Capture the cell that displays the provided text and extract its (X, Y) central coordinate. 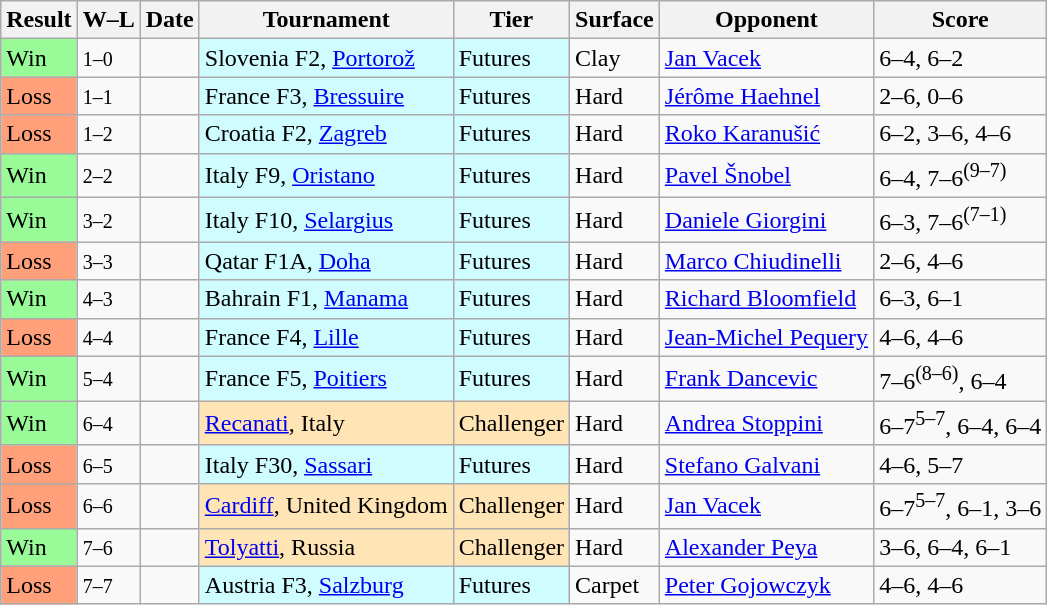
Surface (615, 20)
6–75–7, 6–4, 6–4 (960, 424)
6–6 (108, 506)
2–6, 0–6 (960, 96)
6–4 (108, 424)
5–4 (108, 378)
6–75–7, 6–1, 3–6 (960, 506)
Jean-Michel Pequery (766, 337)
3–3 (108, 261)
Tier (511, 20)
W–L (108, 20)
Stefano Galvani (766, 464)
1–1 (108, 96)
Qatar F1A, Doha (326, 261)
Jérôme Haehnel (766, 96)
Tournament (326, 20)
Italy F10, Selargius (326, 220)
4–6, 5–7 (960, 464)
6–3, 6–1 (960, 299)
Peter Gojowczyk (766, 585)
Alexander Peya (766, 547)
Score (960, 20)
Richard Bloomfield (766, 299)
7–7 (108, 585)
6–2, 3–6, 4–6 (960, 134)
Recanati, Italy (326, 424)
6–4, 6–2 (960, 58)
Austria F3, Salzburg (326, 585)
6–5 (108, 464)
France F5, Poitiers (326, 378)
Italy F30, Sassari (326, 464)
7–6 (108, 547)
Marco Chiudinelli (766, 261)
1–0 (108, 58)
Pavel Šnobel (766, 176)
4–4 (108, 337)
6–4, 7–6(9–7) (960, 176)
Tolyatti, Russia (326, 547)
3–6, 6–4, 6–1 (960, 547)
Result (39, 20)
Date (170, 20)
France F4, Lille (326, 337)
7–6(8–6), 6–4 (960, 378)
Croatia F2, Zagreb (326, 134)
Frank Dancevic (766, 378)
2–6, 4–6 (960, 261)
Cardiff, United Kingdom (326, 506)
Bahrain F1, Manama (326, 299)
Andrea Stoppini (766, 424)
Slovenia F2, Portorož (326, 58)
Clay (615, 58)
6–3, 7–6(7–1) (960, 220)
Carpet (615, 585)
France F3, Bressuire (326, 96)
Opponent (766, 20)
3–2 (108, 220)
2–2 (108, 176)
Roko Karanušić (766, 134)
Daniele Giorgini (766, 220)
4–3 (108, 299)
1–2 (108, 134)
Italy F9, Oristano (326, 176)
